Identify which cell holds the provided text, then report its [X, Y] central coordinate. 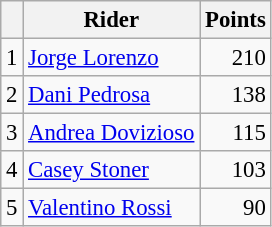
5 [12, 208]
138 [236, 95]
2 [12, 95]
Valentino Rossi [112, 208]
103 [236, 170]
1 [12, 58]
90 [236, 208]
Casey Stoner [112, 170]
Andrea Dovizioso [112, 133]
115 [236, 133]
4 [12, 170]
Jorge Lorenzo [112, 58]
3 [12, 133]
Rider [112, 20]
210 [236, 58]
Dani Pedrosa [112, 95]
Points [236, 20]
